Search for the cell housing the specified text and yield its (x, y) center coordinate. 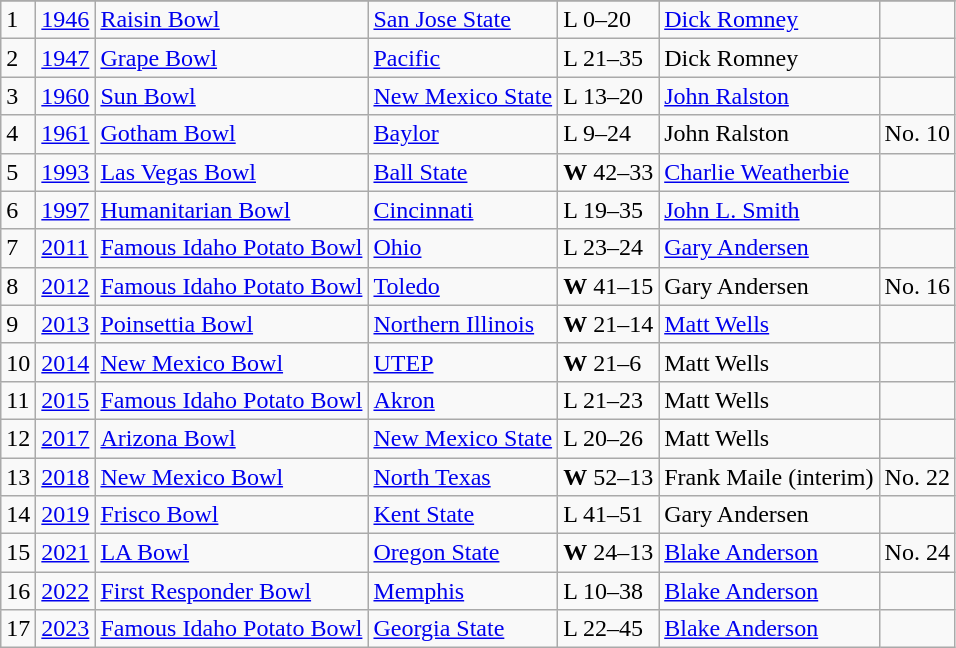
W 21–14 (608, 324)
2 (18, 58)
16 (18, 591)
L 10–38 (608, 591)
No. 22 (917, 477)
11 (18, 400)
17 (18, 629)
L 21–23 (608, 400)
Toledo (463, 286)
No. 16 (917, 286)
No. 24 (917, 553)
Poinsettia Bowl (232, 324)
Oregon State (463, 553)
Frank Maile (interim) (769, 477)
Northern Illinois (463, 324)
1 (18, 20)
UTEP (463, 362)
John L. Smith (769, 210)
W 21–6 (608, 362)
12 (18, 438)
1946 (66, 20)
L 21–35 (608, 58)
Memphis (463, 591)
2018 (66, 477)
2023 (66, 629)
1961 (66, 134)
North Texas (463, 477)
2014 (66, 362)
2019 (66, 515)
Akron (463, 400)
Pacific (463, 58)
L 9–24 (608, 134)
L 13–20 (608, 96)
W 42–33 (608, 172)
Charlie Weatherbie (769, 172)
Grape Bowl (232, 58)
14 (18, 515)
7 (18, 248)
5 (18, 172)
15 (18, 553)
L 22–45 (608, 629)
1993 (66, 172)
Las Vegas Bowl (232, 172)
1997 (66, 210)
L 20–26 (608, 438)
1947 (66, 58)
No. 10 (917, 134)
Humanitarian Bowl (232, 210)
W 52–13 (608, 477)
2012 (66, 286)
Sun Bowl (232, 96)
Frisco Bowl (232, 515)
Cincinnati (463, 210)
W 41–15 (608, 286)
2011 (66, 248)
1960 (66, 96)
9 (18, 324)
2013 (66, 324)
W 24–13 (608, 553)
Gotham Bowl (232, 134)
2021 (66, 553)
Raisin Bowl (232, 20)
Arizona Bowl (232, 438)
Ohio (463, 248)
2015 (66, 400)
San Jose State (463, 20)
4 (18, 134)
L 19–35 (608, 210)
3 (18, 96)
First Responder Bowl (232, 591)
10 (18, 362)
6 (18, 210)
8 (18, 286)
L 41–51 (608, 515)
Ball State (463, 172)
L 0–20 (608, 20)
L 23–24 (608, 248)
Baylor (463, 134)
2017 (66, 438)
2022 (66, 591)
13 (18, 477)
Kent State (463, 515)
Georgia State (463, 629)
LA Bowl (232, 553)
